For the text-containing cell, return its midpoint in (X, Y) coordinate format. 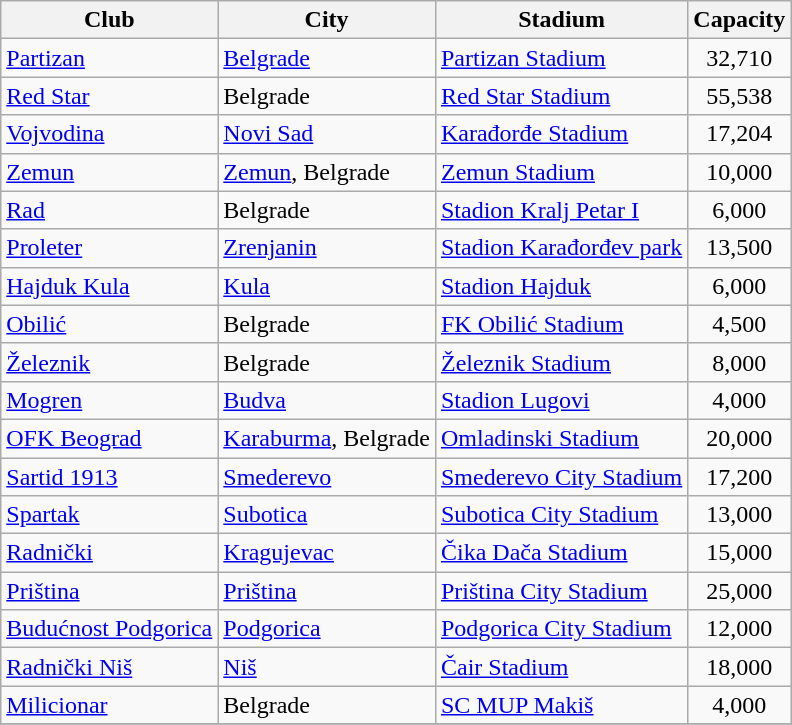
Red Star Stadium (561, 96)
Čika Dača Stadium (561, 553)
Subotica (327, 515)
Red Star (110, 96)
Stadion Lugovi (561, 400)
Milicionar (110, 705)
Radnički Niš (110, 667)
Kula (327, 286)
Smederevo City Stadium (561, 477)
Budva (327, 400)
Karaburma, Belgrade (327, 438)
Čair Stadium (561, 667)
17,204 (740, 134)
17,200 (740, 477)
13,500 (740, 248)
Železnik (110, 362)
Železnik Stadium (561, 362)
Niš (327, 667)
Stadion Karađorđev park (561, 248)
City (327, 20)
Proleter (110, 248)
Omladinski Stadium (561, 438)
Priština City Stadium (561, 591)
Zemun Stadium (561, 172)
OFK Beograd (110, 438)
Podgorica City Stadium (561, 629)
Vojvodina (110, 134)
25,000 (740, 591)
15,000 (740, 553)
Club (110, 20)
Subotica City Stadium (561, 515)
Podgorica (327, 629)
Novi Sad (327, 134)
Partizan (110, 58)
8,000 (740, 362)
Stadion Hajduk (561, 286)
Stadium (561, 20)
Budućnost Podgorica (110, 629)
Hajduk Kula (110, 286)
Zemun (110, 172)
13,000 (740, 515)
Spartak (110, 515)
Partizan Stadium (561, 58)
Smederevo (327, 477)
4,500 (740, 324)
FK Obilić Stadium (561, 324)
Radnički (110, 553)
20,000 (740, 438)
32,710 (740, 58)
10,000 (740, 172)
Stadion Kralj Petar I (561, 210)
Capacity (740, 20)
Mogren (110, 400)
Rad (110, 210)
Sartid 1913 (110, 477)
Kragujevac (327, 553)
Zemun, Belgrade (327, 172)
Karađorđe Stadium (561, 134)
55,538 (740, 96)
12,000 (740, 629)
Zrenjanin (327, 248)
18,000 (740, 667)
Obilić (110, 324)
SC MUP Makiš (561, 705)
